Search for the cell housing the specified text and yield its (X, Y) center coordinate. 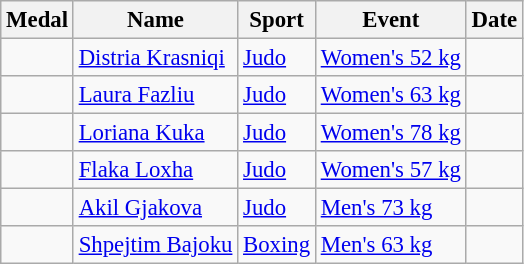
Women's 78 kg (390, 133)
Event (390, 20)
Shpejtim Bajoku (155, 245)
Name (155, 20)
Distria Krasniqi (155, 58)
Women's 57 kg (390, 170)
Women's 63 kg (390, 95)
Sport (277, 20)
Boxing (277, 245)
Men's 63 kg (390, 245)
Laura Fazliu (155, 95)
Loriana Kuka (155, 133)
Men's 73 kg (390, 208)
Flaka Loxha (155, 170)
Women's 52 kg (390, 58)
Medal (38, 20)
Akil Gjakova (155, 208)
Date (494, 20)
